Pinpoint the cell where the given text exists, returning its (x, y) midpoint coordinate. 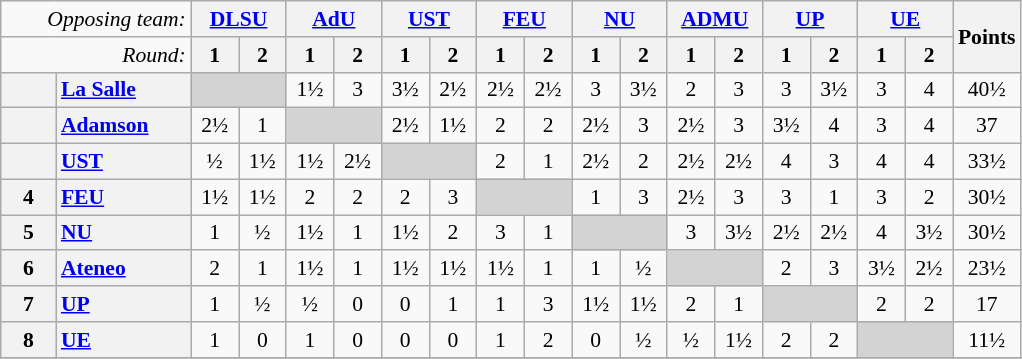
Round: (96, 55)
AdU (334, 19)
11½ (987, 340)
Points (987, 36)
ADMU (714, 19)
5 (28, 233)
17 (987, 304)
Opposing team: (96, 19)
Ateneo (124, 269)
37 (987, 126)
La Salle (124, 90)
33½ (987, 162)
Adamson (124, 126)
8 (28, 340)
40½ (987, 90)
7 (28, 304)
6 (28, 269)
DLSU (238, 19)
23½ (987, 269)
